Locate the cell with the specified text and output its [X, Y] center coordinate. 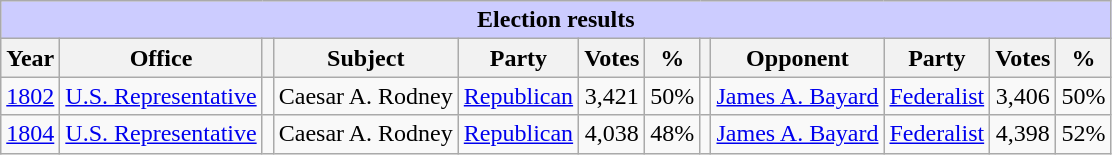
Subject [366, 58]
3,406 [1023, 96]
Office [161, 58]
48% [672, 134]
4,038 [612, 134]
Year [30, 58]
4,398 [1023, 134]
52% [1084, 134]
1804 [30, 134]
Election results [556, 20]
1802 [30, 96]
Opponent [798, 58]
3,421 [612, 96]
